Locate the cell with the specified text and output its [x, y] center coordinate. 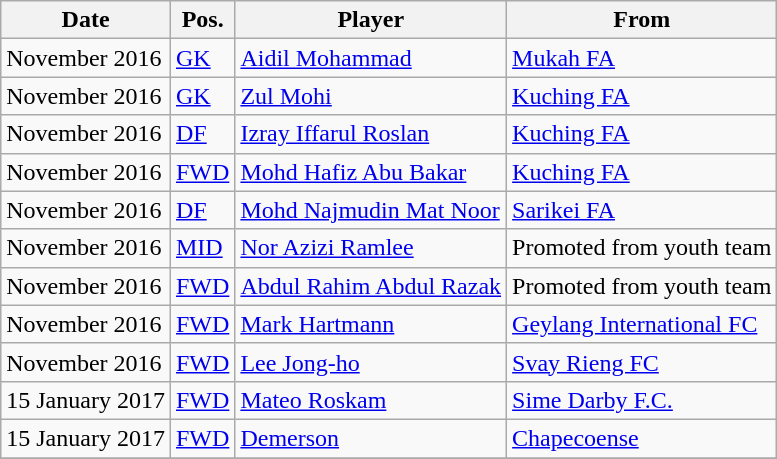
Izray Iffarul Roslan [371, 134]
Player [371, 20]
Aidil Mohammad [371, 58]
Nor Azizi Ramlee [371, 248]
Svay Rieng FC [642, 362]
Mohd Hafiz Abu Bakar [371, 172]
Chapecoense [642, 438]
Mark Hartmann [371, 324]
Mukah FA [642, 58]
Mohd Najmudin Mat Noor [371, 210]
MID [202, 248]
Pos. [202, 20]
Sime Darby F.C. [642, 400]
Zul Mohi [371, 96]
Mateo Roskam [371, 400]
Geylang International FC [642, 324]
Demerson [371, 438]
From [642, 20]
Sarikei FA [642, 210]
Date [86, 20]
Lee Jong-ho [371, 362]
Abdul Rahim Abdul Razak [371, 286]
